Pinpoint the cell where the given text exists, returning its [x, y] midpoint coordinate. 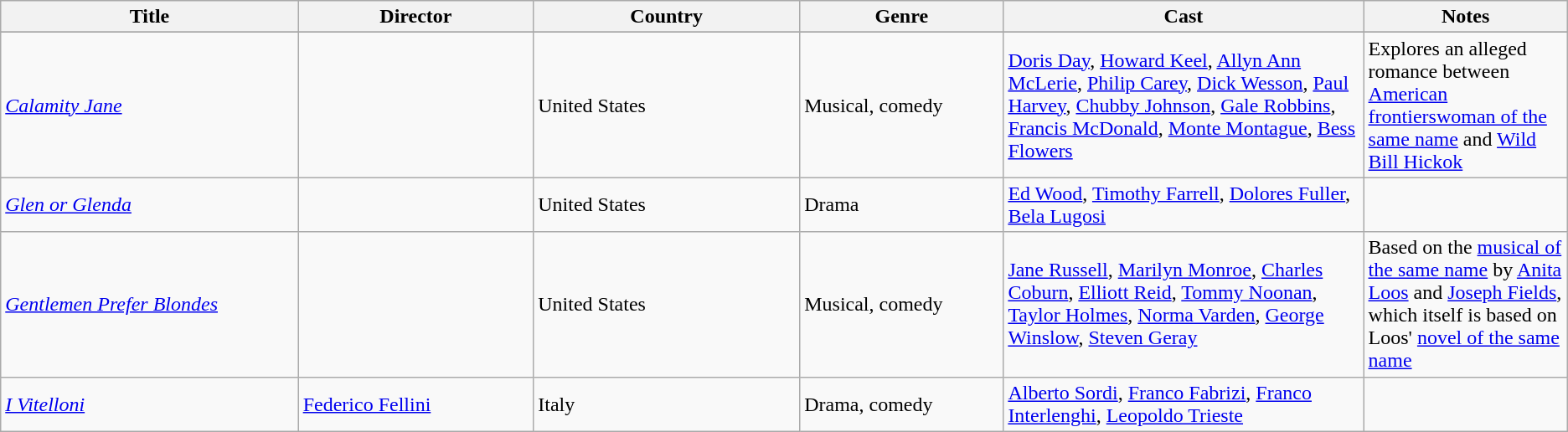
Drama, comedy [901, 404]
Glen or Glenda [149, 204]
Jane Russell, Marilyn Monroe, Charles Coburn, Elliott Reid, Tommy Noonan, Taylor Holmes, Norma Varden, George Winslow, Steven Geray [1184, 305]
Drama [901, 204]
Explores an alleged romance between American frontierswoman of the same name and Wild Bill Hickok [1466, 105]
Calamity Jane [149, 105]
Genre [901, 17]
Alberto Sordi, Franco Fabrizi, Franco Interlenghi, Leopoldo Trieste [1184, 404]
Country [667, 17]
Gentlemen Prefer Blondes [149, 305]
Ed Wood, Timothy Farrell, Dolores Fuller, Bela Lugosi [1184, 204]
Director [415, 17]
Notes [1466, 17]
I Vitelloni [149, 404]
Based on the musical of the same name by Anita Loos and Joseph Fields, which itself is based on Loos' novel of the same name [1466, 305]
Federico Fellini [415, 404]
Title [149, 17]
Italy [667, 404]
Cast [1184, 17]
